Scan for the cell matching the given text and deliver its (X, Y) coordinate at center. 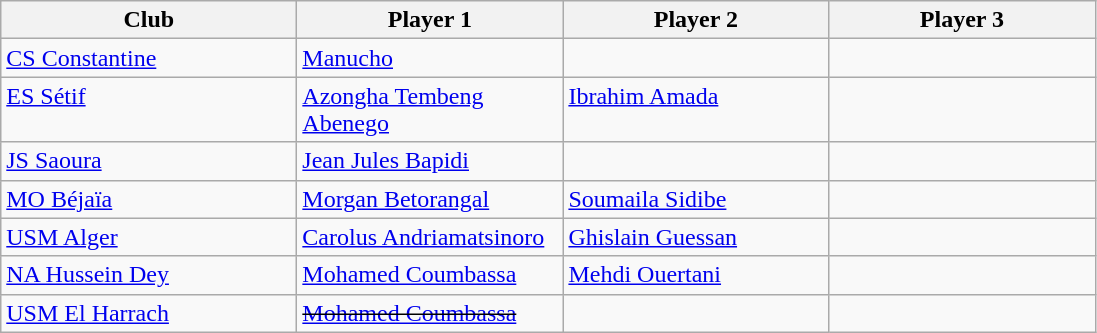
Player 3 (962, 20)
Soumaila Sidibe (696, 199)
NA Hussein Dey (149, 275)
MO Béjaïa (149, 199)
Manucho (430, 58)
USM El Harrach (149, 313)
ES Sétif (149, 110)
Carolus Andriamatsinoro (430, 237)
Jean Jules Bapidi (430, 161)
Player 2 (696, 20)
Mehdi Ouertani (696, 275)
Player 1 (430, 20)
USM Alger (149, 237)
CS Constantine (149, 58)
Azongha Tembeng Abenego (430, 110)
Ghislain Guessan (696, 237)
Ibrahim Amada (696, 110)
JS Saoura (149, 161)
Morgan Betorangal (430, 199)
Club (149, 20)
